Return the [X, Y] coordinate for the center point of the cell that contains the specified text.  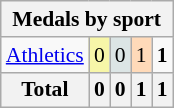
Medals by sport [87, 19]
Total [45, 90]
Athletics [45, 55]
